Pinpoint the cell where the given text exists, returning its (X, Y) midpoint coordinate. 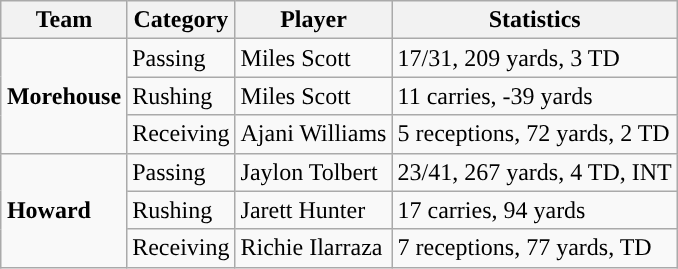
7 receptions, 77 yards, TD (534, 248)
Player (314, 20)
Jarett Hunter (314, 210)
5 receptions, 72 yards, 2 TD (534, 134)
Jaylon Tolbert (314, 172)
Team (64, 20)
Richie Ilarraza (314, 248)
23/41, 267 yards, 4 TD, INT (534, 172)
Morehouse (64, 96)
17/31, 209 yards, 3 TD (534, 58)
Howard (64, 210)
Ajani Williams (314, 134)
Category (181, 20)
Statistics (534, 20)
17 carries, 94 yards (534, 210)
11 carries, -39 yards (534, 96)
